Capture the cell that displays the provided text and extract its (X, Y) central coordinate. 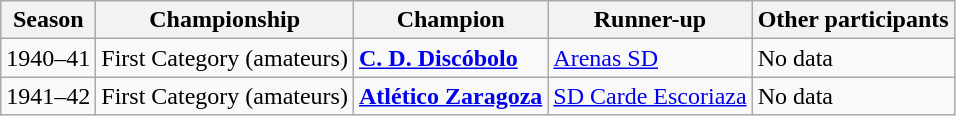
Champion (450, 20)
SD Carde Escoriaza (650, 96)
Runner-up (650, 20)
1940–41 (48, 58)
Other participants (853, 20)
Arenas SD (650, 58)
Season (48, 20)
C. D. Discóbolo (450, 58)
Atlético Zaragoza (450, 96)
1941–42 (48, 96)
Championship (225, 20)
